Extract the [X, Y] coordinate from the center of the cell holding the provided text.  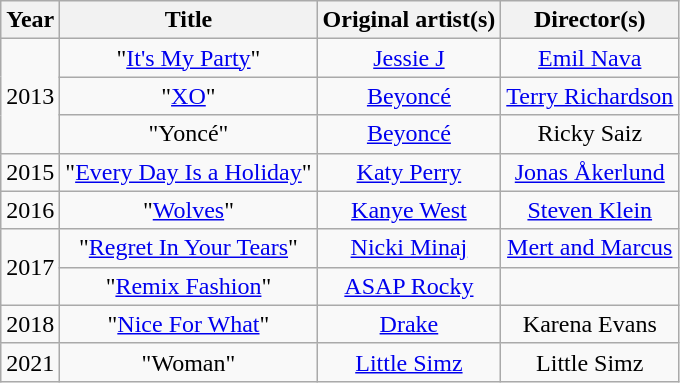
Jessie J [409, 58]
Year [30, 20]
"Regret In Your Tears" [188, 248]
"Yoncé" [188, 134]
"XO" [188, 96]
ASAP Rocky [409, 286]
Original artist(s) [409, 20]
2018 [30, 324]
"Woman" [188, 362]
2013 [30, 96]
Terry Richardson [590, 96]
2017 [30, 267]
2016 [30, 210]
"Remix Fashion" [188, 286]
2015 [30, 172]
Mert and Marcus [590, 248]
"Nice For What" [188, 324]
Katy Perry [409, 172]
Director(s) [590, 20]
Drake [409, 324]
Ricky Saiz [590, 134]
"Every Day Is a Holiday" [188, 172]
Kanye West [409, 210]
"Wolves" [188, 210]
"It's My Party" [188, 58]
Karena Evans [590, 324]
Nicki Minaj [409, 248]
2021 [30, 362]
Steven Klein [590, 210]
Title [188, 20]
Emil Nava [590, 58]
Jonas Åkerlund [590, 172]
